Capture the cell that displays the provided text and extract its (X, Y) central coordinate. 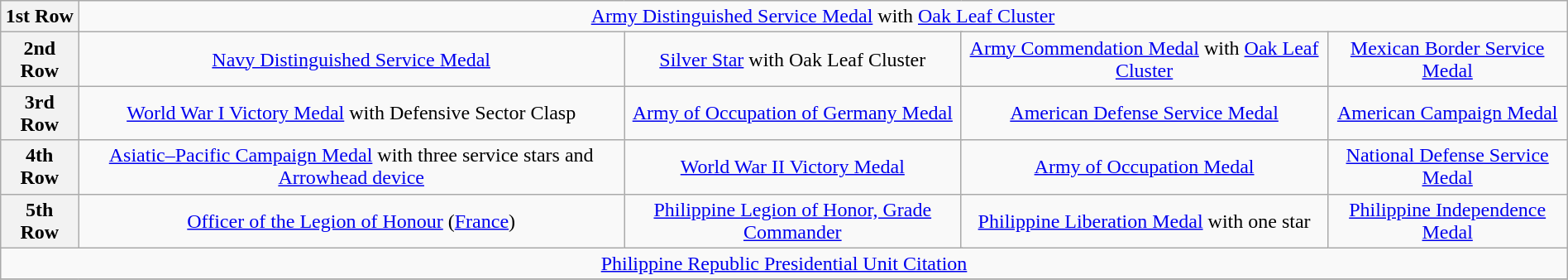
Officer of the Legion of Honour (France) (351, 220)
Army Commendation Medal with Oak Leaf Cluster (1145, 60)
Silver Star with Oak Leaf Cluster (793, 60)
Philippine Republic Presidential Unit Citation (784, 263)
Philippine Liberation Medal with one star (1145, 220)
3rd Row (40, 113)
Army of Occupation Medal (1145, 167)
Philippine Legion of Honor, Grade Commander (793, 220)
5th Row (40, 220)
Philippine Independence Medal (1447, 220)
National Defense Service Medal (1447, 167)
1st Row (40, 17)
American Campaign Medal (1447, 113)
Army of Occupation of Germany Medal (793, 113)
World War II Victory Medal (793, 167)
Army Distinguished Service Medal with Oak Leaf Cluster (823, 17)
Asiatic–Pacific Campaign Medal with three service stars and Arrowhead device (351, 167)
World War I Victory Medal with Defensive Sector Clasp (351, 113)
Mexican Border Service Medal (1447, 60)
2nd Row (40, 60)
4th Row (40, 167)
Navy Distinguished Service Medal (351, 60)
American Defense Service Medal (1145, 113)
